Return (X, Y) of the center of cell containing provided text 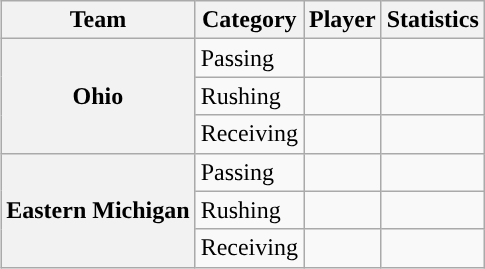
Statistics (432, 20)
Ohio (98, 96)
Eastern Michigan (98, 210)
Team (98, 20)
Category (249, 20)
Player (343, 20)
